Search for the cell housing the specified text and yield its [x, y] center coordinate. 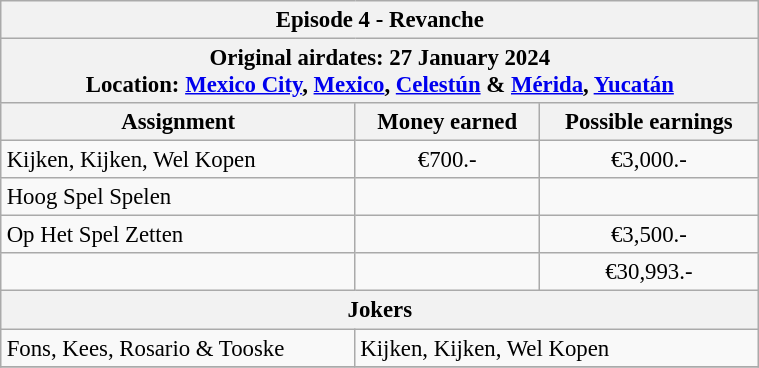
€3,500.- [648, 235]
Original airdates: 27 January 2024Location: Mexico City, Mexico, Celestún & Mérida, Yucatán [380, 70]
€30,993.- [648, 272]
Possible earnings [648, 122]
€3,000.- [648, 160]
Fons, Kees, Rosario & Tooske [178, 347]
Hoog Spel Spelen [178, 197]
€700.- [447, 160]
Op Het Spel Zetten [178, 235]
Episode 4 - Revanche [380, 20]
Jokers [380, 310]
Assignment [178, 122]
Money earned [447, 122]
